Provide the [x, y] coordinate of the cell's center where the given text is located.  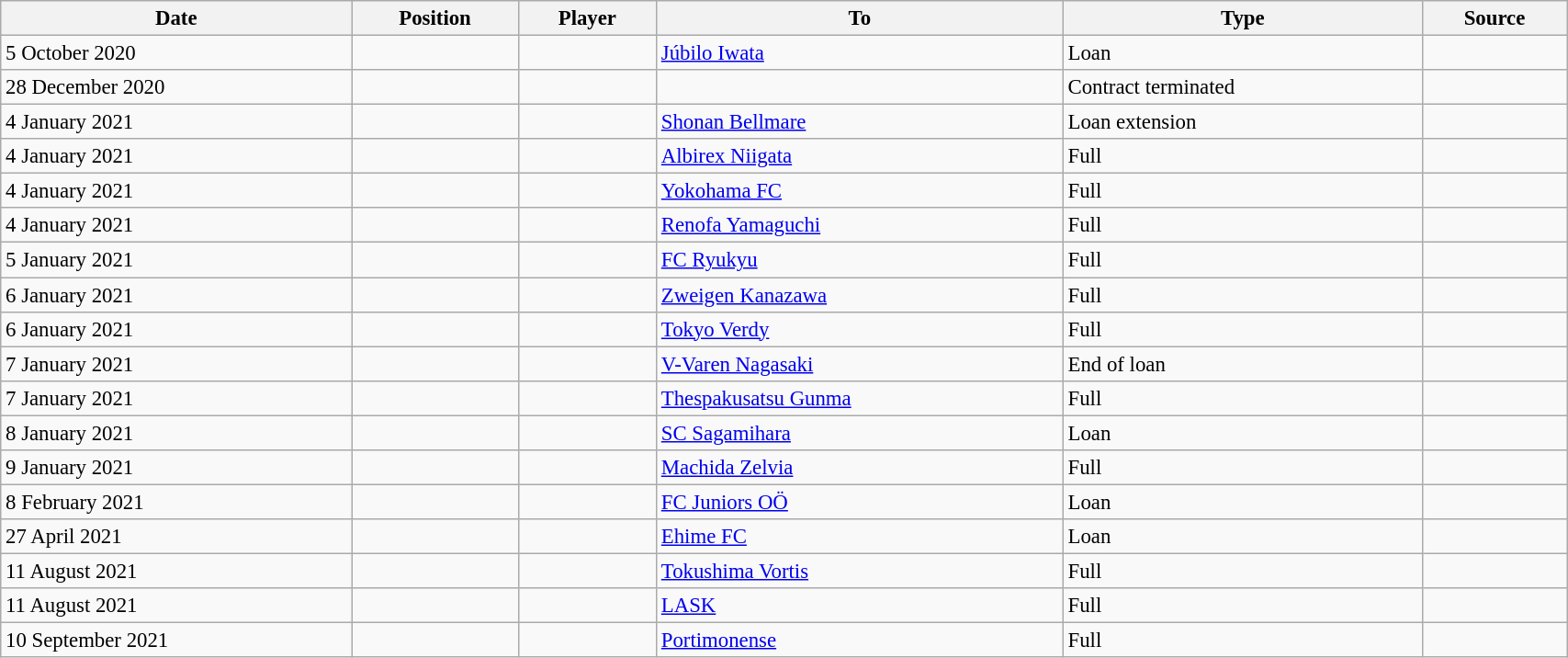
LASK [860, 606]
Thespakusatsu Gunma [860, 398]
FC Juniors OÖ [860, 502]
Machida Zelvia [860, 468]
Loan extension [1242, 122]
Contract terminated [1242, 87]
Source [1494, 18]
FC Ryukyu [860, 260]
Ehime FC [860, 537]
28 December 2020 [176, 87]
Renofa Yamaguchi [860, 225]
9 January 2021 [176, 468]
5 October 2020 [176, 53]
Zweigen Kanazawa [860, 295]
Tokushima Vortis [860, 571]
Yokohama FC [860, 191]
5 January 2021 [176, 260]
27 April 2021 [176, 537]
Júbilo Iwata [860, 53]
8 February 2021 [176, 502]
Tokyo Verdy [860, 329]
Shonan Bellmare [860, 122]
V-Varen Nagasaki [860, 364]
To [860, 18]
10 September 2021 [176, 641]
Albirex Niigata [860, 156]
Type [1242, 18]
Position [435, 18]
8 January 2021 [176, 433]
Portimonense [860, 641]
End of loan [1242, 364]
SC Sagamihara [860, 433]
Date [176, 18]
Player [587, 18]
